Find where the given text appears and provide that cell's center as (x, y) coordinate. 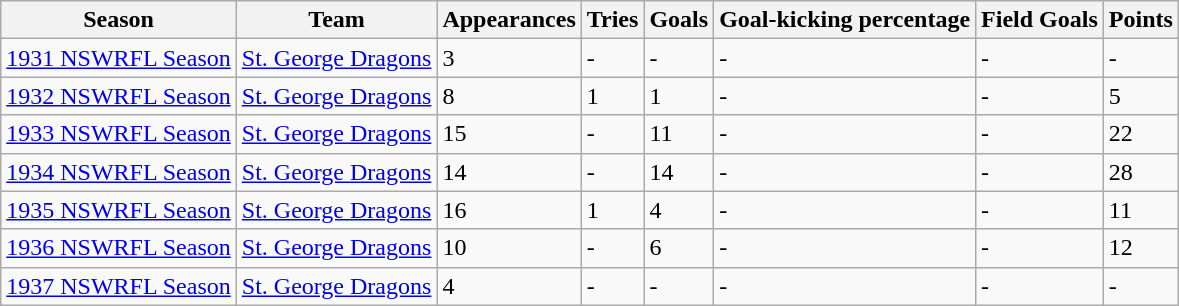
1934 NSWRFL Season (119, 172)
1935 NSWRFL Season (119, 210)
Tries (612, 20)
12 (1140, 248)
Points (1140, 20)
Goal-kicking percentage (845, 20)
22 (1140, 134)
5 (1140, 96)
28 (1140, 172)
Goals (679, 20)
16 (509, 210)
15 (509, 134)
Season (119, 20)
8 (509, 96)
1932 NSWRFL Season (119, 96)
Appearances (509, 20)
1931 NSWRFL Season (119, 58)
Field Goals (1040, 20)
1933 NSWRFL Season (119, 134)
3 (509, 58)
6 (679, 248)
10 (509, 248)
1937 NSWRFL Season (119, 286)
Team (336, 20)
1936 NSWRFL Season (119, 248)
